Pinpoint the cell where the given text exists, returning its (X, Y) midpoint coordinate. 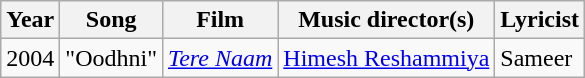
Sameer (540, 58)
Music director(s) (386, 20)
Song (112, 20)
Year (30, 20)
2004 (30, 58)
Tere Naam (220, 58)
Lyricist (540, 20)
"Oodhni" (112, 58)
Himesh Reshammiya (386, 58)
Film (220, 20)
